From the cell containing the given text, extract its center point as (X, Y) coordinate. 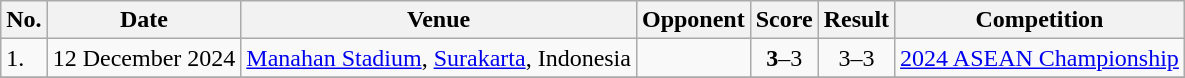
No. (24, 20)
Date (144, 20)
2024 ASEAN Championship (1040, 58)
Competition (1040, 20)
Opponent (693, 20)
1. (24, 58)
Venue (439, 20)
12 December 2024 (144, 58)
Manahan Stadium, Surakarta, Indonesia (439, 58)
Result (856, 20)
Score (784, 20)
